Capture the cell that displays the provided text and extract its (X, Y) central coordinate. 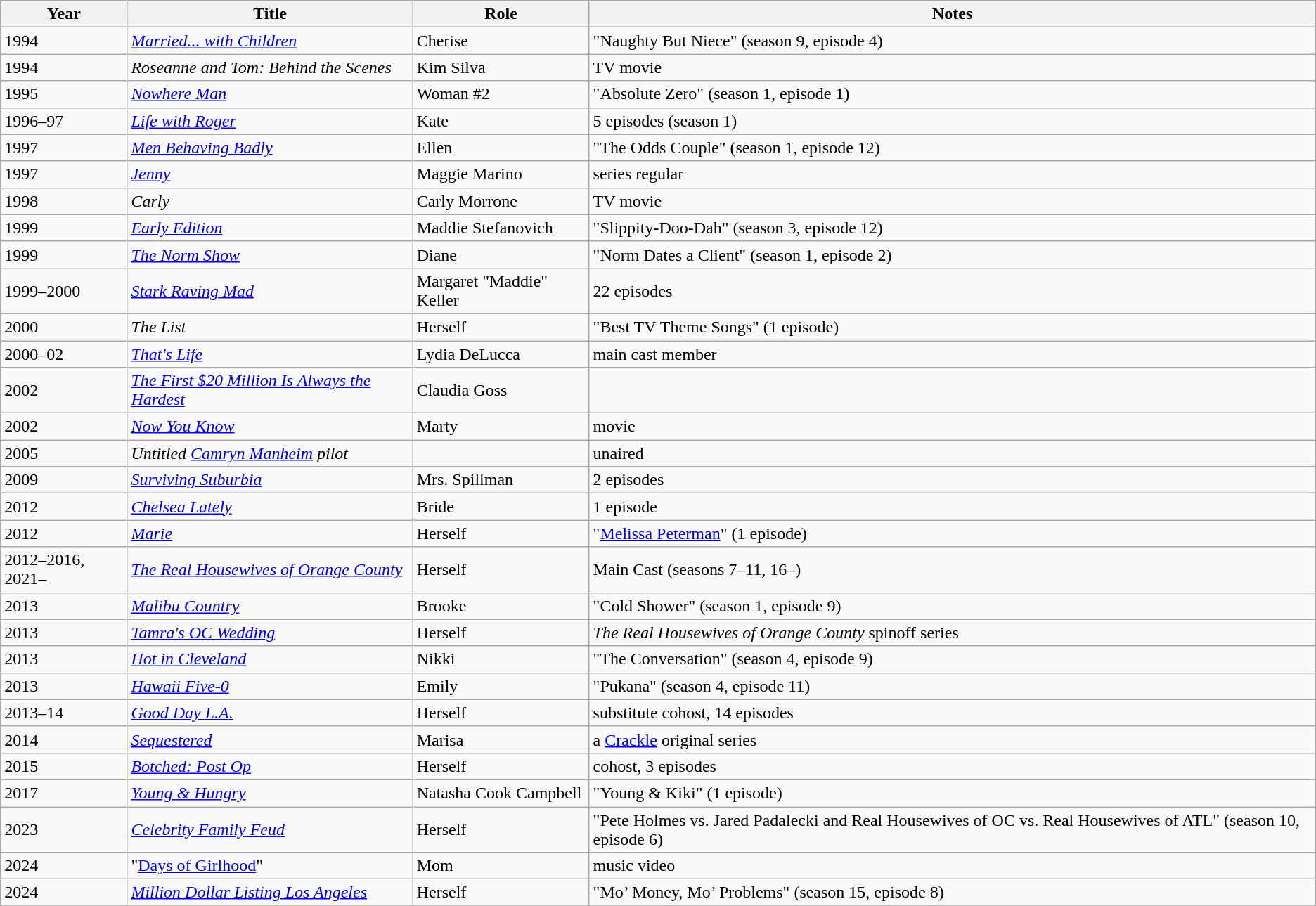
Nikki (501, 659)
Good Day L.A. (270, 713)
1 episode (952, 507)
Maggie Marino (501, 174)
Chelsea Lately (270, 507)
Ellen (501, 148)
Tamra's OC Wedding (270, 633)
Natasha Cook Campbell (501, 793)
Marisa (501, 739)
Carly (270, 201)
"Best TV Theme Songs" (1 episode) (952, 327)
The List (270, 327)
2005 (64, 453)
2012–2016, 2021– (64, 569)
"The Conversation" (season 4, episode 9) (952, 659)
Sequestered (270, 739)
cohost, 3 episodes (952, 766)
Emily (501, 686)
Margaret "Maddie" Keller (501, 291)
"Naughty But Niece" (season 9, episode 4) (952, 41)
Roseanne and Tom: Behind the Scenes (270, 67)
1998 (64, 201)
1996–97 (64, 121)
Cherise (501, 41)
5 episodes (season 1) (952, 121)
Claudia Goss (501, 391)
movie (952, 427)
series regular (952, 174)
Surviving Suburbia (270, 480)
Early Edition (270, 228)
"Pete Holmes vs. Jared Padalecki and Real Housewives of OC vs. Real Housewives of ATL" (season 10, episode 6) (952, 829)
Celebrity Family Feud (270, 829)
Nowhere Man (270, 94)
Mom (501, 866)
Notes (952, 14)
2015 (64, 766)
"Norm Dates a Client" (season 1, episode 2) (952, 254)
Life with Roger (270, 121)
"The Odds Couple" (season 1, episode 12) (952, 148)
That's Life (270, 354)
Role (501, 14)
"Slippity-Doo-Dah" (season 3, episode 12) (952, 228)
Young & Hungry (270, 793)
Main Cast (seasons 7–11, 16–) (952, 569)
2013–14 (64, 713)
2009 (64, 480)
Jenny (270, 174)
The Real Housewives of Orange County (270, 569)
"Days of Girlhood" (270, 866)
Malibu Country (270, 606)
music video (952, 866)
substitute cohost, 14 episodes (952, 713)
Million Dollar Listing Los Angeles (270, 893)
Maddie Stefanovich (501, 228)
unaired (952, 453)
2017 (64, 793)
Bride (501, 507)
2 episodes (952, 480)
"Absolute Zero" (season 1, episode 1) (952, 94)
Botched: Post Op (270, 766)
"Mo’ Money, Mo’ Problems" (season 15, episode 8) (952, 893)
Diane (501, 254)
The Real Housewives of Orange County spinoff series (952, 633)
Hawaii Five-0 (270, 686)
"Pukana" (season 4, episode 11) (952, 686)
Now You Know (270, 427)
Carly Morrone (501, 201)
Year (64, 14)
"Cold Shower" (season 1, episode 9) (952, 606)
1999–2000 (64, 291)
Woman #2 (501, 94)
Stark Raving Mad (270, 291)
Marty (501, 427)
Untitled Camryn Manheim pilot (270, 453)
Title (270, 14)
Kim Silva (501, 67)
Marie (270, 533)
"Young & Kiki" (1 episode) (952, 793)
22 episodes (952, 291)
"Melissa Peterman" (1 episode) (952, 533)
Lydia DeLucca (501, 354)
1995 (64, 94)
2000 (64, 327)
Hot in Cleveland (270, 659)
Married... with Children (270, 41)
2023 (64, 829)
main cast member (952, 354)
Mrs. Spillman (501, 480)
The First $20 Million Is Always the Hardest (270, 391)
The Norm Show (270, 254)
Kate (501, 121)
Men Behaving Badly (270, 148)
2014 (64, 739)
Brooke (501, 606)
2000–02 (64, 354)
a Crackle original series (952, 739)
